Pinpoint the cell where the given text exists, returning its [X, Y] midpoint coordinate. 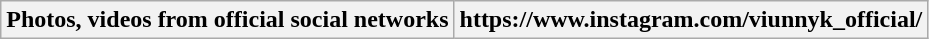
Photos, videos from official social networks [228, 20]
https://www.instagram.com/viunnyk_official/ [691, 20]
